Output the (X, Y) coordinate of the center of the cell containing the given text.  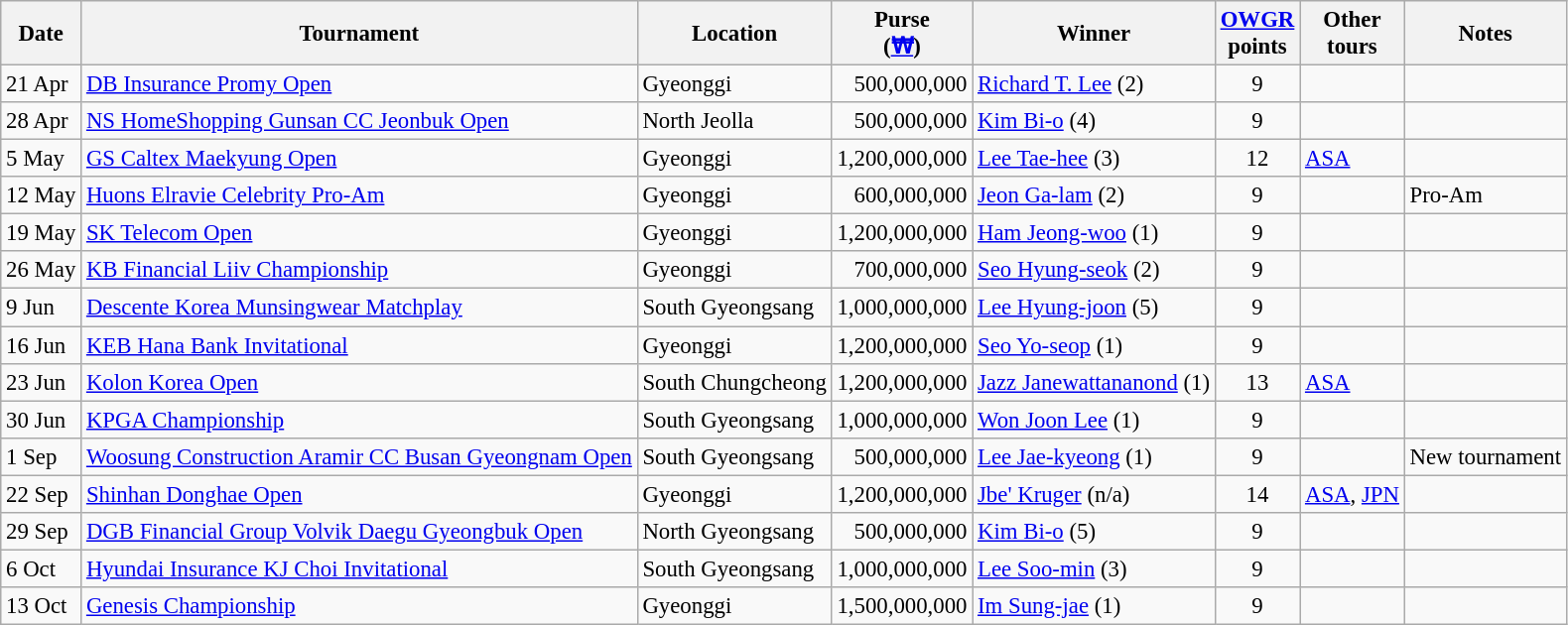
5 May (42, 159)
Lee Soo-min (3) (1094, 568)
Tournament (359, 34)
Jazz Janewattananond (1) (1094, 382)
16 Jun (42, 345)
Location (734, 34)
Kim Bi-o (5) (1094, 532)
KPGA Championship (359, 420)
22 Sep (42, 494)
Huons Elravie Celebrity Pro-Am (359, 195)
12 May (42, 195)
NS HomeShopping Gunsan CC Jeonbuk Open (359, 121)
GS Caltex Maekyung Open (359, 159)
12 (1256, 159)
Woosung Construction Aramir CC Busan Gyeongnam Open (359, 456)
Lee Jae-kyeong (1) (1094, 456)
Date (42, 34)
North Jeolla (734, 121)
ASA, JPN (1353, 494)
Ham Jeong-woo (1) (1094, 233)
19 May (42, 233)
28 Apr (42, 121)
14 (1256, 494)
OWGRpoints (1256, 34)
9 Jun (42, 308)
Lee Tae-hee (3) (1094, 159)
29 Sep (42, 532)
South Chungcheong (734, 382)
Richard T. Lee (2) (1094, 84)
Jeon Ga-lam (2) (1094, 195)
Othertours (1353, 34)
1,500,000,000 (902, 606)
Descente Korea Munsingwear Matchplay (359, 308)
13 (1256, 382)
Shinhan Donghae Open (359, 494)
6 Oct (42, 568)
23 Jun (42, 382)
13 Oct (42, 606)
600,000,000 (902, 195)
Im Sung-jae (1) (1094, 606)
DGB Financial Group Volvik Daegu Gyeongbuk Open (359, 532)
Winner (1094, 34)
Genesis Championship (359, 606)
Won Joon Lee (1) (1094, 420)
21 Apr (42, 84)
North Gyeongsang (734, 532)
Kolon Korea Open (359, 382)
Hyundai Insurance KJ Choi Invitational (359, 568)
Notes (1485, 34)
Jbe' Kruger (n/a) (1094, 494)
Lee Hyung-joon (5) (1094, 308)
KB Financial Liiv Championship (359, 271)
700,000,000 (902, 271)
Pro-Am (1485, 195)
30 Jun (42, 420)
26 May (42, 271)
Seo Hyung-seok (2) (1094, 271)
Purse(₩) (902, 34)
SK Telecom Open (359, 233)
DB Insurance Promy Open (359, 84)
Seo Yo-seop (1) (1094, 345)
1 Sep (42, 456)
Kim Bi-o (4) (1094, 121)
KEB Hana Bank Invitational (359, 345)
New tournament (1485, 456)
